Identify which cell holds the provided text, then report its (x, y) central coordinate. 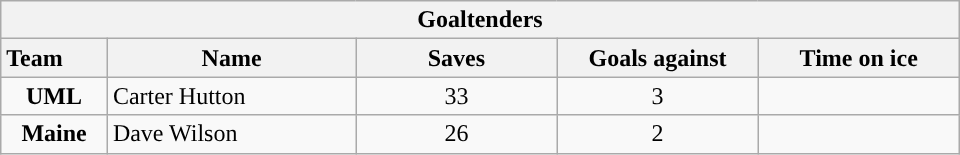
Maine (54, 134)
UML (54, 96)
2 (658, 134)
Goaltenders (480, 20)
Goals against (658, 58)
33 (456, 96)
Saves (456, 58)
Carter Hutton (232, 96)
26 (456, 134)
Team (54, 58)
Time on ice (858, 58)
Dave Wilson (232, 134)
Name (232, 58)
3 (658, 96)
